Return the (X, Y) coordinate for the center point of the cell that contains the specified text.  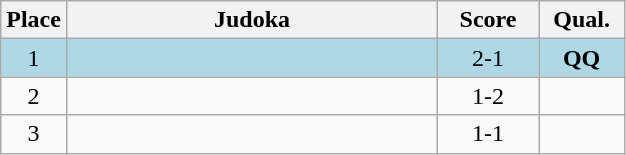
Qual. (582, 20)
Judoka (252, 20)
3 (34, 134)
Place (34, 20)
2 (34, 96)
2-1 (488, 58)
Score (488, 20)
QQ (582, 58)
1-2 (488, 96)
1 (34, 58)
1-1 (488, 134)
